Capture the cell that displays the provided text and extract its [X, Y] central coordinate. 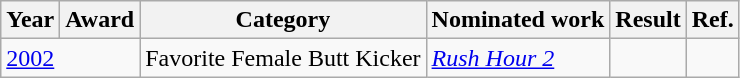
2002 [70, 58]
Result [648, 20]
Ref. [712, 20]
Nominated work [518, 20]
Award [100, 20]
Category [283, 20]
Rush Hour 2 [518, 58]
Favorite Female Butt Kicker [283, 58]
Year [30, 20]
